Capture the cell that displays the provided text and extract its (X, Y) central coordinate. 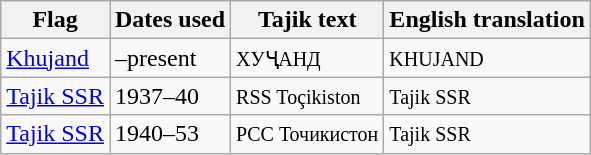
–present (170, 58)
Khujand (56, 58)
Dates used (170, 20)
1937–40 (170, 96)
English translation (487, 20)
1940–53 (170, 134)
RSS Toçikiston (308, 96)
Tajik text (308, 20)
PCC Точикистон (308, 134)
Flag (56, 20)
ХУҶАНД (308, 58)
KHUJAND (487, 58)
